Locate the cell with the specified text and output its (X, Y) center coordinate. 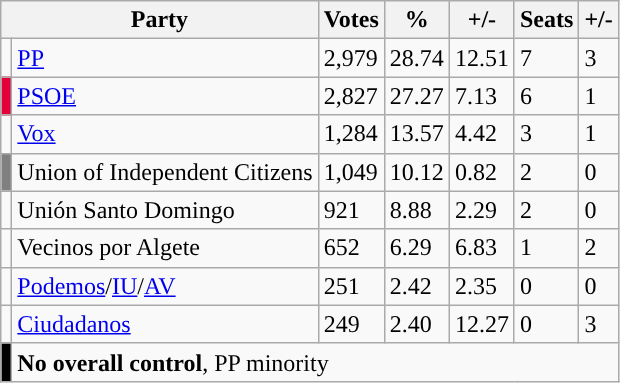
Vox (165, 134)
6.83 (482, 248)
8.88 (416, 210)
1,049 (351, 172)
2.42 (416, 286)
13.57 (416, 134)
Party (160, 20)
249 (351, 324)
2.35 (482, 286)
7 (546, 58)
6.29 (416, 248)
6 (546, 96)
Seats (546, 20)
Vecinos por Algete (165, 248)
2,827 (351, 96)
921 (351, 210)
4.42 (482, 134)
2.29 (482, 210)
No overall control, PP minority (315, 362)
0.82 (482, 172)
2,979 (351, 58)
2.40 (416, 324)
7.13 (482, 96)
652 (351, 248)
Ciudadanos (165, 324)
28.74 (416, 58)
10.12 (416, 172)
27.27 (416, 96)
1,284 (351, 134)
251 (351, 286)
12.27 (482, 324)
Votes (351, 20)
Podemos/IU/AV (165, 286)
PSOE (165, 96)
% (416, 20)
12.51 (482, 58)
PP (165, 58)
Union of Independent Citizens (165, 172)
Unión Santo Domingo (165, 210)
